Search for the cell housing the specified text and yield its (X, Y) center coordinate. 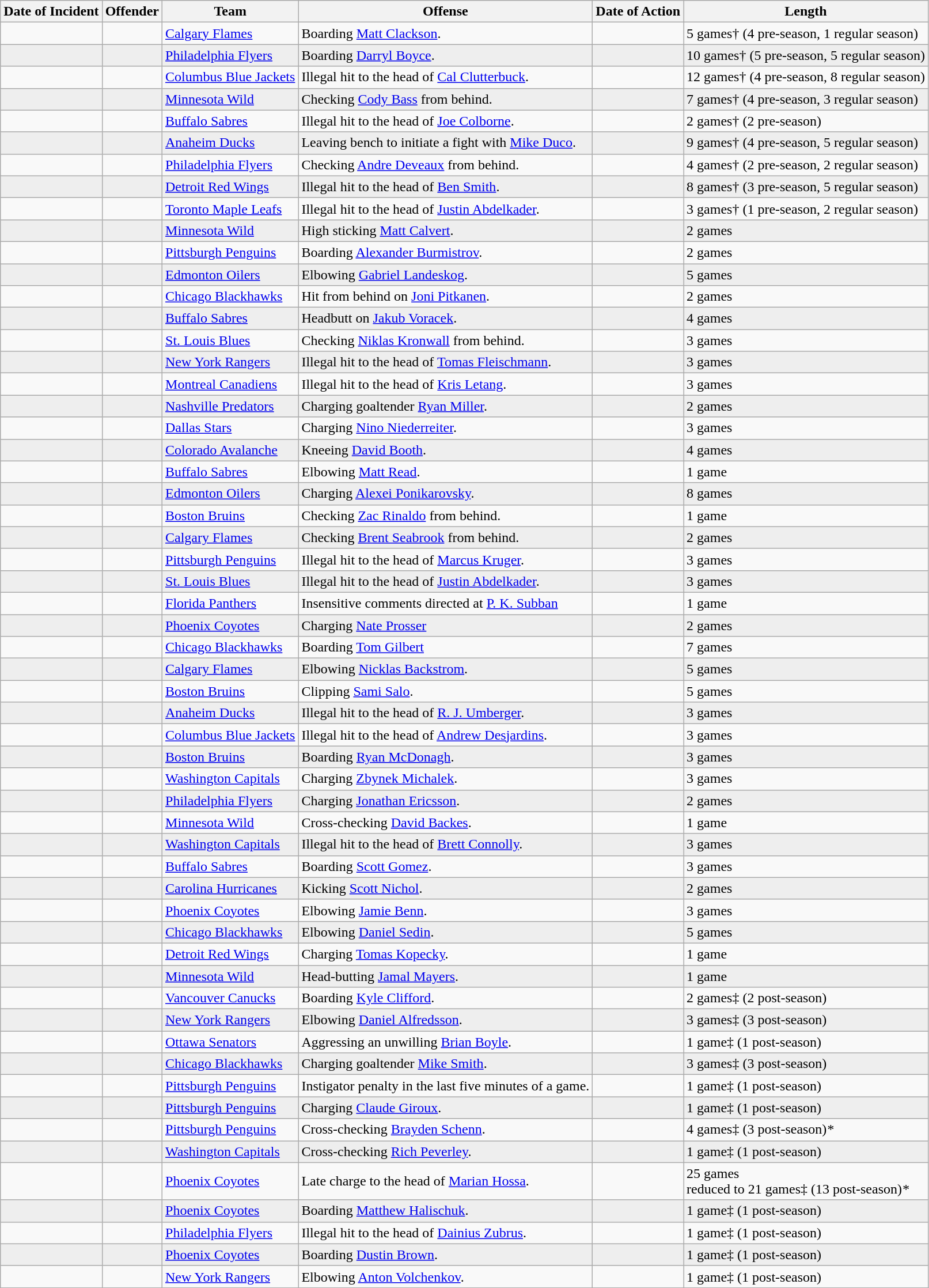
Boarding Matt Clackson. (446, 33)
Montreal Canadiens (230, 384)
Elbowing Daniel Sedin. (446, 932)
7 games† (4 pre-season, 3 regular season) (806, 99)
Illegal hit to the head of Cal Clutterbuck. (446, 77)
Kneeing David Booth. (446, 450)
8 games† (3 pre-season, 5 regular season) (806, 187)
Illegal hit to the head of Ben Smith. (446, 187)
Charging goaltender Ryan Miller. (446, 406)
Clipping Sami Salo. (446, 691)
Illegal hit to the head of Brett Connolly. (446, 844)
Elbowing Jamie Benn. (446, 910)
Boarding Darryl Boyce. (446, 55)
Elbowing Nicklas Backstrom. (446, 669)
Boarding Alexander Burmistrov. (446, 252)
Elbowing Gabriel Landeskog. (446, 275)
Colorado Avalanche (230, 450)
Hit from behind on Joni Pitkanen. (446, 297)
Kicking Scott Nichol. (446, 888)
2 games‡ (2 post-season) (806, 998)
Insensitive comments directed at P. K. Subban (446, 603)
Charging Nino Niederreiter. (446, 428)
Boarding Dustin Brown. (446, 1255)
Aggressing an unwilling Brian Boyle. (446, 1042)
Charging Claude Giroux. (446, 1108)
4 games‡ (3 post-season)* (806, 1130)
Toronto Maple Leafs (230, 209)
Vancouver Canucks (230, 998)
Illegal hit to the head of Kris Letang. (446, 384)
Cross-checking David Backes. (446, 823)
Boarding Scott Gomez. (446, 866)
8 games (806, 494)
25 games reduced to 21 games‡ (13 post-season)* (806, 1181)
Charging Nate Prosser (446, 625)
Offender (132, 12)
Illegal hit to the head of Dainius Zubrus. (446, 1233)
Illegal hit to the head of Joe Colborne. (446, 121)
Charging Zbynek Michalek. (446, 779)
Elbowing Matt Read. (446, 472)
9 games† (4 pre-season, 5 regular season) (806, 143)
Charging Alexei Ponikarovsky. (446, 494)
4 games† (2 pre-season, 2 regular season) (806, 165)
Boarding Matthew Halischuk. (446, 1211)
Illegal hit to the head of Tomas Fleischmann. (446, 362)
10 games† (5 pre-season, 5 regular season) (806, 55)
Head-butting Jamal Mayers. (446, 976)
Date of Incident (51, 12)
Ottawa Senators (230, 1042)
Boarding Ryan McDonagh. (446, 757)
Illegal hit to the head of Andrew Desjardins. (446, 735)
7 games (806, 647)
Headbutt on Jakub Voracek. (446, 319)
Nashville Predators (230, 406)
High sticking Matt Calvert. (446, 230)
Offense (446, 12)
Florida Panthers (230, 603)
Charging goaltender Mike Smith. (446, 1064)
Charging Jonathan Ericsson. (446, 801)
Cross-checking Rich Peverley. (446, 1151)
Dallas Stars (230, 428)
Checking Cody Bass from behind. (446, 99)
Instigator penalty in the last five minutes of a game. (446, 1086)
Late charge to the head of Marian Hossa. (446, 1181)
Checking Andre Deveaux from behind. (446, 165)
Leaving bench to initiate a fight with Mike Duco. (446, 143)
Illegal hit to the head of R. J. Umberger. (446, 713)
2 games† (2 pre-season) (806, 121)
Illegal hit to the head of Marcus Kruger. (446, 559)
Checking Zac Rinaldo from behind. (446, 516)
Elbowing Daniel Alfredsson. (446, 1020)
Elbowing Anton Volchenkov. (446, 1276)
Team (230, 12)
Carolina Hurricanes (230, 888)
Cross-checking Brayden Schenn. (446, 1130)
5 games† (4 pre-season, 1 regular season) (806, 33)
Checking Niklas Kronwall from behind. (446, 340)
3 games† (1 pre-season, 2 regular season) (806, 209)
Charging Tomas Kopecky. (446, 954)
Boarding Kyle Clifford. (446, 998)
12 games† (4 pre-season, 8 regular season) (806, 77)
Date of Action (638, 12)
Checking Brent Seabrook from behind. (446, 537)
Boarding Tom Gilbert (446, 647)
Length (806, 12)
